Output the [X, Y] coordinate of the center of the cell containing the given text.  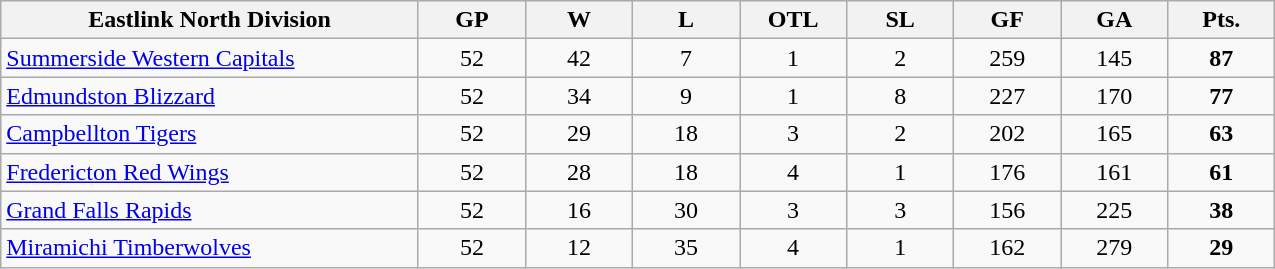
161 [1114, 172]
Eastlink North Division [210, 20]
87 [1222, 58]
7 [686, 58]
156 [1008, 210]
SL [900, 20]
279 [1114, 248]
77 [1222, 96]
9 [686, 96]
GA [1114, 20]
OTL [794, 20]
GF [1008, 20]
8 [900, 96]
35 [686, 248]
145 [1114, 58]
176 [1008, 172]
227 [1008, 96]
225 [1114, 210]
L [686, 20]
162 [1008, 248]
34 [578, 96]
38 [1222, 210]
12 [578, 248]
Fredericton Red Wings [210, 172]
Edmundston Blizzard [210, 96]
202 [1008, 134]
GP [472, 20]
170 [1114, 96]
W [578, 20]
165 [1114, 134]
63 [1222, 134]
30 [686, 210]
16 [578, 210]
Summerside Western Capitals [210, 58]
259 [1008, 58]
28 [578, 172]
Miramichi Timberwolves [210, 248]
Pts. [1222, 20]
42 [578, 58]
Grand Falls Rapids [210, 210]
61 [1222, 172]
Campbellton Tigers [210, 134]
